Extract the (x, y) coordinate from the center of the cell holding the provided text.  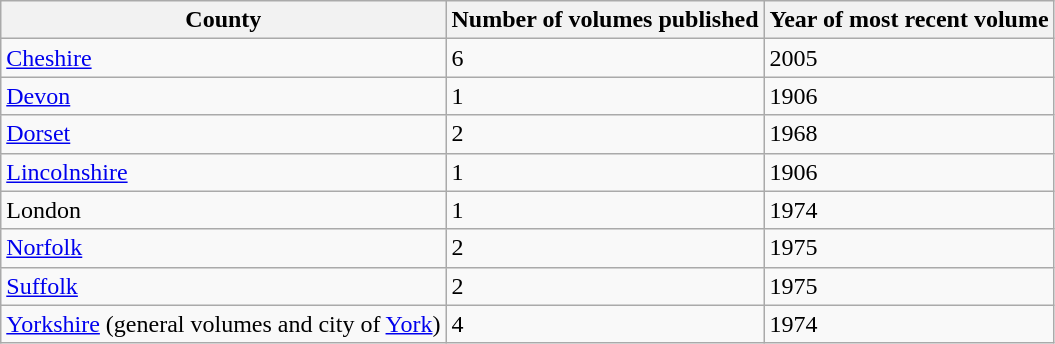
Year of most recent volume (909, 20)
Devon (224, 96)
Norfolk (224, 248)
Dorset (224, 134)
Cheshire (224, 58)
4 (605, 324)
Number of volumes published (605, 20)
Lincolnshire (224, 172)
1968 (909, 134)
County (224, 20)
London (224, 210)
Yorkshire (general volumes and city of York) (224, 324)
Suffolk (224, 286)
6 (605, 58)
2005 (909, 58)
